Search for the cell housing the specified text and yield its [x, y] center coordinate. 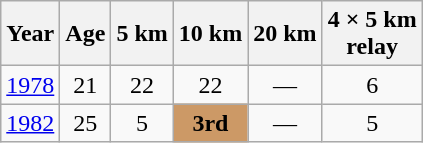
3rd [210, 123]
4 × 5 kmrelay [372, 34]
5 km [142, 34]
10 km [210, 34]
Age [86, 34]
1982 [30, 123]
Year [30, 34]
21 [86, 85]
25 [86, 123]
1978 [30, 85]
20 km [285, 34]
6 [372, 85]
